Provide the [X, Y] coordinate of the cell's center where the given text is located.  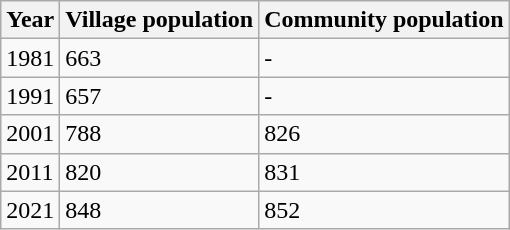
848 [160, 210]
826 [384, 134]
663 [160, 58]
2011 [30, 172]
2001 [30, 134]
657 [160, 96]
852 [384, 210]
Year [30, 20]
831 [384, 172]
1981 [30, 58]
Village population [160, 20]
Community population [384, 20]
820 [160, 172]
788 [160, 134]
1991 [30, 96]
2021 [30, 210]
